Determine the (X, Y) coordinate at the center of the cell enclosing the given text.  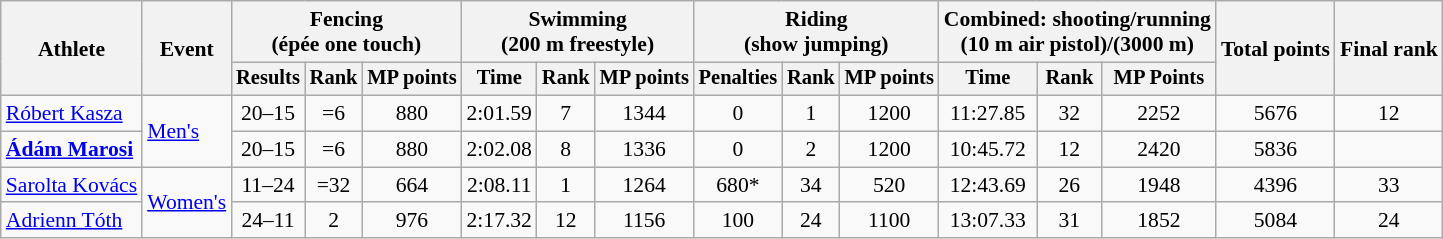
Event (186, 48)
Total points (1276, 48)
5836 (1276, 150)
26 (1070, 185)
12:43.69 (988, 185)
Final rank (1389, 48)
10:45.72 (988, 150)
7 (566, 114)
5676 (1276, 114)
100 (738, 221)
Athlete (72, 48)
11–24 (268, 185)
1264 (644, 185)
Men's (186, 132)
Adrienn Tóth (72, 221)
8 (566, 150)
2:02.08 (498, 150)
34 (811, 185)
33 (1389, 185)
976 (412, 221)
2:17.32 (498, 221)
Sarolta Kovács (72, 185)
Swimming(200 m freestyle) (577, 32)
=32 (334, 185)
31 (1070, 221)
680* (738, 185)
Results (268, 79)
Róbert Kasza (72, 114)
5084 (1276, 221)
1336 (644, 150)
32 (1070, 114)
13:07.33 (988, 221)
Penalties (738, 79)
Combined: shooting/running(10 m air pistol)/(3000 m) (1078, 32)
11:27.85 (988, 114)
MP Points (1159, 79)
2420 (1159, 150)
664 (412, 185)
Riding(show jumping) (816, 32)
1852 (1159, 221)
2:08.11 (498, 185)
Women's (186, 202)
Fencing(épée one touch) (346, 32)
Ádám Marosi (72, 150)
1948 (1159, 185)
520 (890, 185)
1100 (890, 221)
24–11 (268, 221)
2252 (1159, 114)
1344 (644, 114)
4396 (1276, 185)
2:01.59 (498, 114)
1156 (644, 221)
